Identify which cell holds the provided text, then report its [x, y] central coordinate. 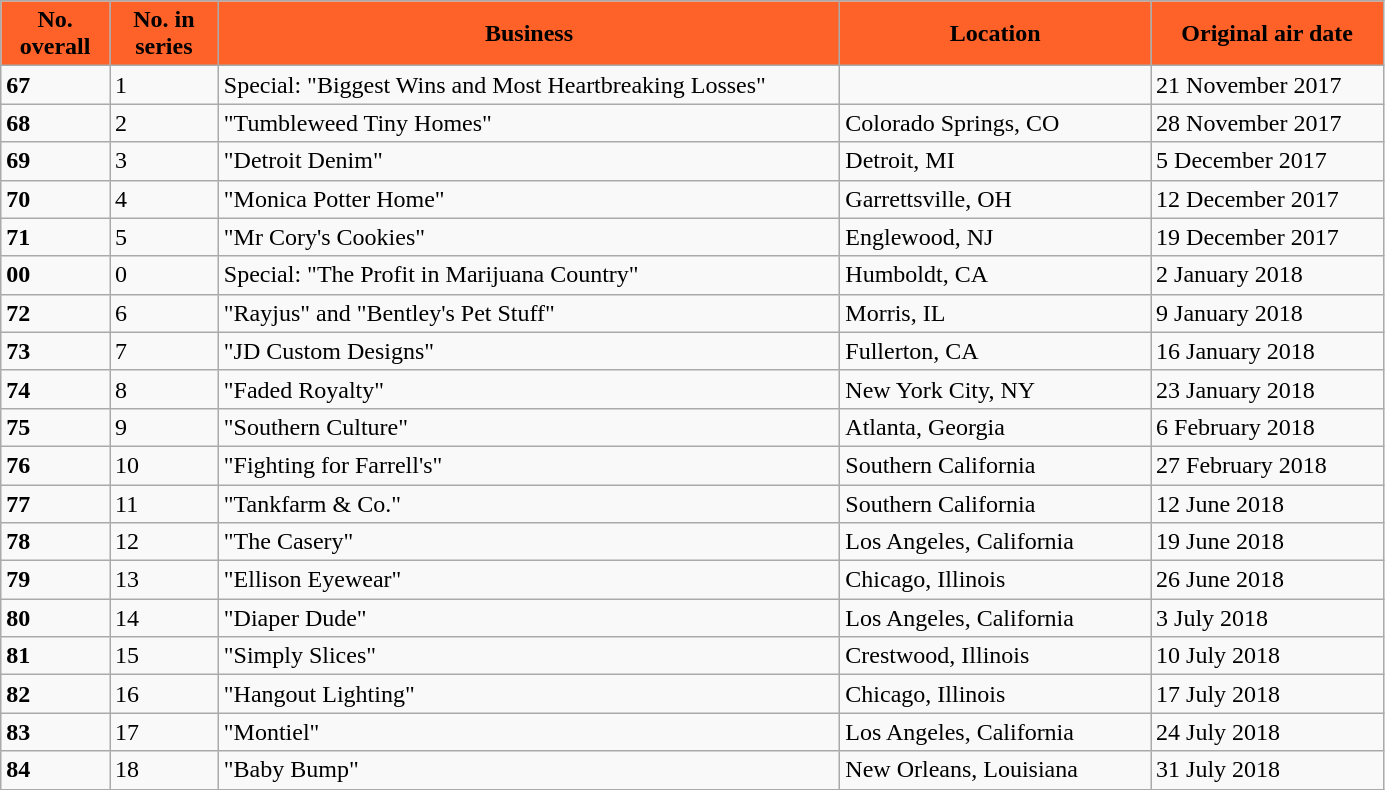
81 [56, 656]
5 December 2017 [1268, 161]
5 [164, 237]
"Tankfarm & Co." [529, 503]
"Southern Culture" [529, 427]
"Baby Bump" [529, 770]
10 July 2018 [1268, 656]
13 [164, 580]
Atlanta, Georgia [996, 427]
"JD Custom Designs" [529, 351]
23 January 2018 [1268, 389]
12 December 2017 [1268, 199]
Englewood, NJ [996, 237]
Business [529, 34]
16 [164, 694]
2 [164, 123]
Fullerton, CA [996, 351]
Morris, IL [996, 313]
"Simply Slices" [529, 656]
2 January 2018 [1268, 275]
9 January 2018 [1268, 313]
31 July 2018 [1268, 770]
Original air date [1268, 34]
14 [164, 618]
Garrettsville, OH [996, 199]
67 [56, 85]
3 [164, 161]
Detroit, MI [996, 161]
26 June 2018 [1268, 580]
"Mr Cory's Cookies" [529, 237]
"Ellison Eyewear" [529, 580]
4 [164, 199]
21 November 2017 [1268, 85]
"Rayjus" and "Bentley's Pet Stuff" [529, 313]
84 [56, 770]
74 [56, 389]
No.overall [56, 34]
9 [164, 427]
"Hangout Lighting" [529, 694]
73 [56, 351]
71 [56, 237]
Special: "The Profit in Marijuana Country" [529, 275]
New York City, NY [996, 389]
10 [164, 465]
New Orleans, Louisiana [996, 770]
"Tumbleweed Tiny Homes" [529, 123]
1 [164, 85]
24 July 2018 [1268, 732]
68 [56, 123]
0 [164, 275]
28 November 2017 [1268, 123]
27 February 2018 [1268, 465]
"Detroit Denim" [529, 161]
16 January 2018 [1268, 351]
15 [164, 656]
18 [164, 770]
Colorado Springs, CO [996, 123]
82 [56, 694]
75 [56, 427]
7 [164, 351]
6 February 2018 [1268, 427]
"Montiel" [529, 732]
00 [56, 275]
"The Casery" [529, 542]
Crestwood, Illinois [996, 656]
"Monica Potter Home" [529, 199]
79 [56, 580]
No. inseries [164, 34]
80 [56, 618]
"Diaper Dude" [529, 618]
Location [996, 34]
19 June 2018 [1268, 542]
17 July 2018 [1268, 694]
78 [56, 542]
"Faded Royalty" [529, 389]
3 July 2018 [1268, 618]
6 [164, 313]
Humboldt, CA [996, 275]
Special: "Biggest Wins and Most Heartbreaking Losses" [529, 85]
77 [56, 503]
12 June 2018 [1268, 503]
76 [56, 465]
17 [164, 732]
"Fighting for Farrell's" [529, 465]
8 [164, 389]
72 [56, 313]
19 December 2017 [1268, 237]
12 [164, 542]
11 [164, 503]
69 [56, 161]
83 [56, 732]
70 [56, 199]
